Find where the given text appears and provide that cell's center as (X, Y) coordinate. 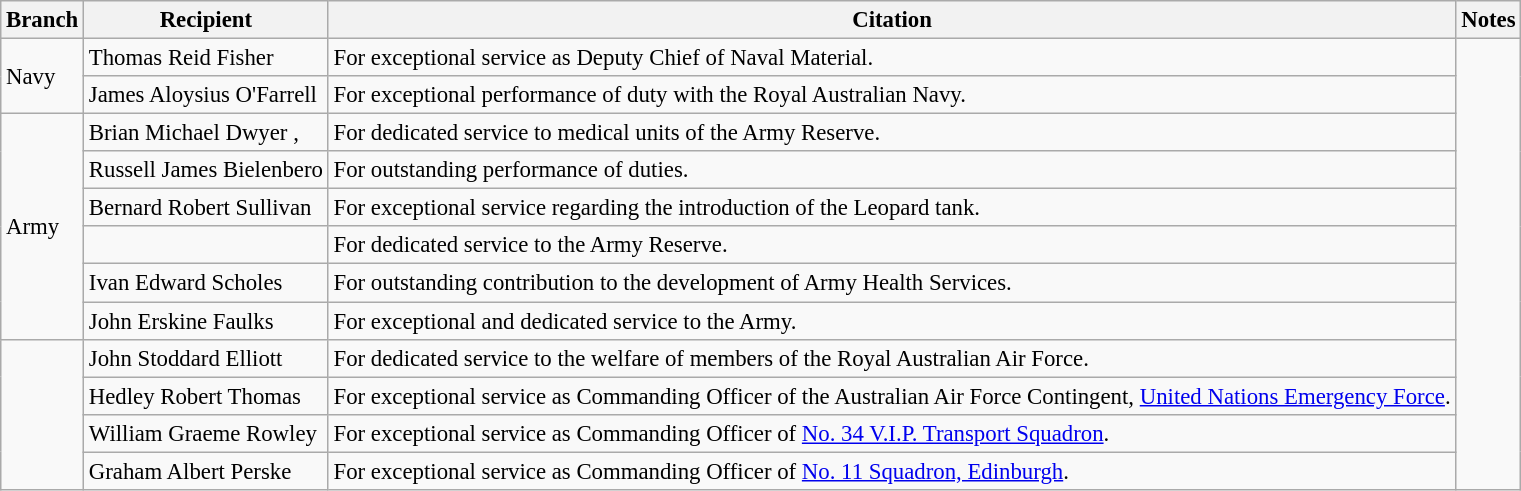
For outstanding performance of duties. (892, 170)
For exceptional service as Commanding Officer of No. 34 V.I.P. Transport Squadron. (892, 433)
James Aloysius O'Farrell (206, 95)
For dedicated service to the welfare of members of the Royal Australian Air Force. (892, 358)
Bernard Robert Sullivan (206, 208)
For outstanding contribution to the development of Army Health Services. (892, 283)
Ivan Edward Scholes (206, 283)
For exceptional performance of duty with the Royal Australian Navy. (892, 95)
Notes (1488, 20)
For dedicated service to the Army Reserve. (892, 245)
William Graeme Rowley (206, 433)
For exceptional service as Commanding Officer of No. 11 Squadron, Edinburgh. (892, 471)
Branch (42, 20)
Citation (892, 20)
Hedley Robert Thomas (206, 396)
For exceptional service regarding the introduction of the Leopard tank. (892, 208)
For dedicated service to medical units of the Army Reserve. (892, 133)
For exceptional service as Commanding Officer of the Australian Air Force Contingent, United Nations Emergency Force. (892, 396)
Brian Michael Dwyer , (206, 133)
Recipient (206, 20)
John Erskine Faulks (206, 321)
Army (42, 227)
Graham Albert Perske (206, 471)
Russell James Bielenbero (206, 170)
Thomas Reid Fisher (206, 58)
For exceptional service as Deputy Chief of Naval Material. (892, 58)
Navy (42, 76)
John Stoddard Elliott (206, 358)
For exceptional and dedicated service to the Army. (892, 321)
